Identify which cell holds the provided text, then report its (X, Y) central coordinate. 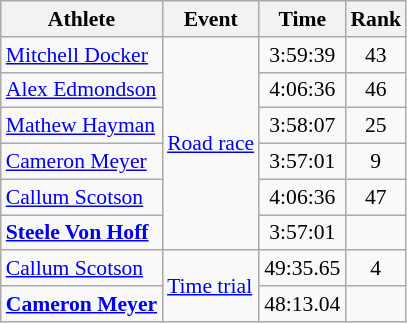
43 (376, 55)
Mathew Hayman (82, 126)
Rank (376, 19)
3:59:39 (302, 55)
Time (302, 19)
49:35.65 (302, 269)
3:58:07 (302, 126)
48:13.04 (302, 304)
4 (376, 269)
Event (210, 19)
9 (376, 162)
25 (376, 126)
46 (376, 90)
Athlete (82, 19)
Road race (210, 144)
Alex Edmondson (82, 90)
Steele Von Hoff (82, 233)
47 (376, 197)
Mitchell Docker (82, 55)
Time trial (210, 286)
